For the text-containing cell, return its midpoint in [x, y] coordinate format. 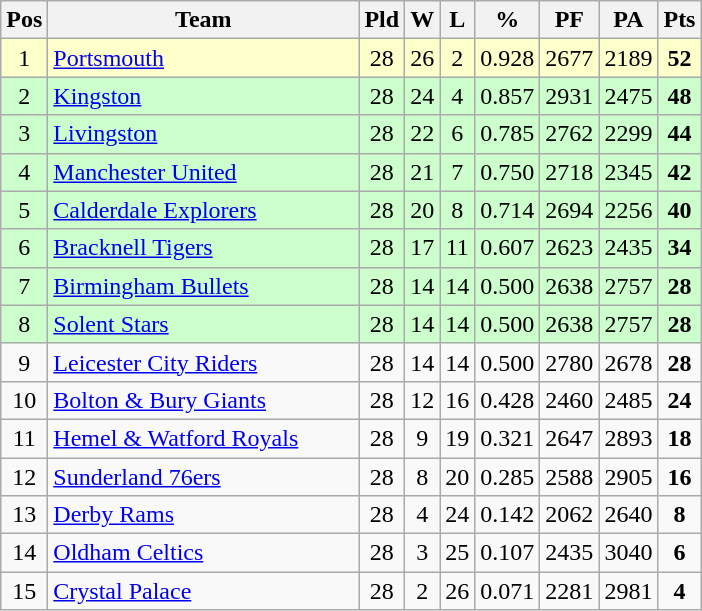
0.928 [508, 58]
2460 [570, 400]
2588 [570, 477]
48 [680, 96]
2281 [570, 591]
Portsmouth [204, 58]
1 [24, 58]
0.321 [508, 438]
22 [422, 134]
0.285 [508, 477]
0.785 [508, 134]
2475 [628, 96]
2299 [628, 134]
15 [24, 591]
Solent Stars [204, 324]
2256 [628, 210]
2640 [628, 515]
3040 [628, 553]
40 [680, 210]
44 [680, 134]
2062 [570, 515]
2345 [628, 172]
Crystal Palace [204, 591]
Birmingham Bullets [204, 286]
Pos [24, 20]
19 [458, 438]
0.857 [508, 96]
0.607 [508, 248]
2189 [628, 58]
Livingston [204, 134]
0.142 [508, 515]
Oldham Celtics [204, 553]
10 [24, 400]
2678 [628, 362]
Kingston [204, 96]
18 [680, 438]
Sunderland 76ers [204, 477]
2780 [570, 362]
Pld [382, 20]
2981 [628, 591]
Calderdale Explorers [204, 210]
% [508, 20]
Leicester City Riders [204, 362]
2762 [570, 134]
34 [680, 248]
W [422, 20]
25 [458, 553]
0.107 [508, 553]
Team [204, 20]
2647 [570, 438]
21 [422, 172]
2694 [570, 210]
2893 [628, 438]
0.428 [508, 400]
2677 [570, 58]
2485 [628, 400]
0.071 [508, 591]
0.750 [508, 172]
2623 [570, 248]
PA [628, 20]
Hemel & Watford Royals [204, 438]
52 [680, 58]
17 [422, 248]
Manchester United [204, 172]
42 [680, 172]
Bolton & Bury Giants [204, 400]
Derby Rams [204, 515]
13 [24, 515]
PF [570, 20]
5 [24, 210]
0.714 [508, 210]
Pts [680, 20]
2905 [628, 477]
2718 [570, 172]
Bracknell Tigers [204, 248]
2931 [570, 96]
L [458, 20]
